Scan for the cell matching the given text and deliver its (x, y) coordinate at center. 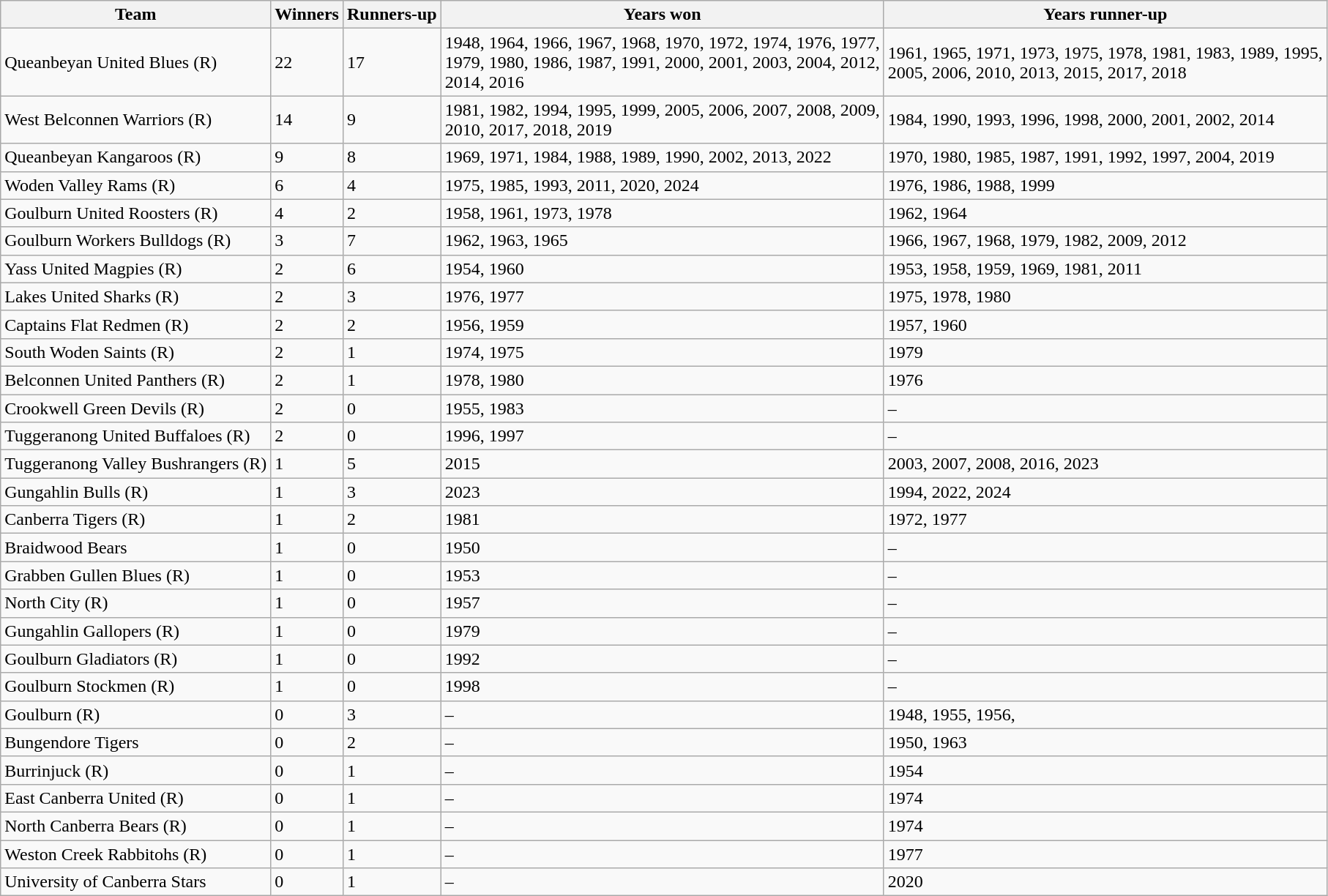
Goulburn Stockmen (R) (136, 687)
East Canberra United (R) (136, 798)
5 (392, 464)
Queanbeyan Kangaroos (R) (136, 157)
2003, 2007, 2008, 2016, 2023 (1105, 464)
2023 (662, 492)
Team (136, 15)
1955, 1983 (662, 408)
17 (392, 62)
Woden Valley Rams (R) (136, 185)
1956, 1959 (662, 324)
1976, 1977 (662, 296)
1953 (662, 575)
South Woden Saints (R) (136, 352)
Runners-up (392, 15)
West Belconnen Warriors (R) (136, 120)
Goulburn Workers Bulldogs (R) (136, 241)
1948, 1955, 1956, (1105, 714)
North Canberra Bears (R) (136, 826)
1950, 1963 (1105, 742)
14 (307, 120)
1981 (662, 520)
1981, 1982, 1994, 1995, 1999, 2005, 2006, 2007, 2008, 2009,2010, 2017, 2018, 2019 (662, 120)
Queanbeyan United Blues (R) (136, 62)
1962, 1964 (1105, 213)
1992 (662, 659)
Goulburn Gladiators (R) (136, 659)
Weston Creek Rabbitohs (R) (136, 854)
1975, 1985, 1993, 2011, 2020, 2024 (662, 185)
1998 (662, 687)
Burrinjuck (R) (136, 770)
Goulburn United Roosters (R) (136, 213)
1969, 1971, 1984, 1988, 1989, 1990, 2002, 2013, 2022 (662, 157)
2015 (662, 464)
Bungendore Tigers (136, 742)
Tuggeranong Valley Bushrangers (R) (136, 464)
7 (392, 241)
1958, 1961, 1973, 1978 (662, 213)
1954, 1960 (662, 269)
1950 (662, 548)
Gungahlin Bulls (R) (136, 492)
Years won (662, 15)
Yass United Magpies (R) (136, 269)
1996, 1997 (662, 436)
1954 (1105, 770)
University of Canberra Stars (136, 882)
1957 (662, 603)
1974, 1975 (662, 352)
1978, 1980 (662, 380)
North City (R) (136, 603)
1962, 1963, 1965 (662, 241)
1961, 1965, 1971, 1973, 1975, 1978, 1981, 1983, 1989, 1995,2005, 2006, 2010, 2013, 2015, 2017, 2018 (1105, 62)
Lakes United Sharks (R) (136, 296)
1953, 1958, 1959, 1969, 1981, 2011 (1105, 269)
2020 (1105, 882)
1994, 2022, 2024 (1105, 492)
1970, 1980, 1985, 1987, 1991, 1992, 1997, 2004, 2019 (1105, 157)
1976, 1986, 1988, 1999 (1105, 185)
Goulburn (R) (136, 714)
Grabben Gullen Blues (R) (136, 575)
1966, 1967, 1968, 1979, 1982, 2009, 2012 (1105, 241)
1977 (1105, 854)
1948, 1964, 1966, 1967, 1968, 1970, 1972, 1974, 1976, 1977,1979, 1980, 1986, 1987, 1991, 2000, 2001, 2003, 2004, 2012,2014, 2016 (662, 62)
1957, 1960 (1105, 324)
Winners (307, 15)
Tuggeranong United Buffaloes (R) (136, 436)
1984, 1990, 1993, 1996, 1998, 2000, 2001, 2002, 2014 (1105, 120)
Canberra Tigers (R) (136, 520)
22 (307, 62)
Years runner-up (1105, 15)
1975, 1978, 1980 (1105, 296)
Captains Flat Redmen (R) (136, 324)
8 (392, 157)
1976 (1105, 380)
Braidwood Bears (136, 548)
Crookwell Green Devils (R) (136, 408)
1972, 1977 (1105, 520)
Belconnen United Panthers (R) (136, 380)
Gungahlin Gallopers (R) (136, 631)
